Find where the given text appears and provide that cell's center as [X, Y] coordinate. 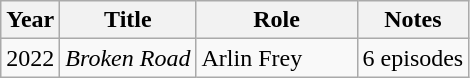
6 episodes [413, 58]
Year [30, 20]
Arlin Frey [276, 58]
2022 [30, 58]
Broken Road [128, 58]
Notes [413, 20]
Title [128, 20]
Role [276, 20]
